Output the (x, y) coordinate of the center of the cell containing the given text.  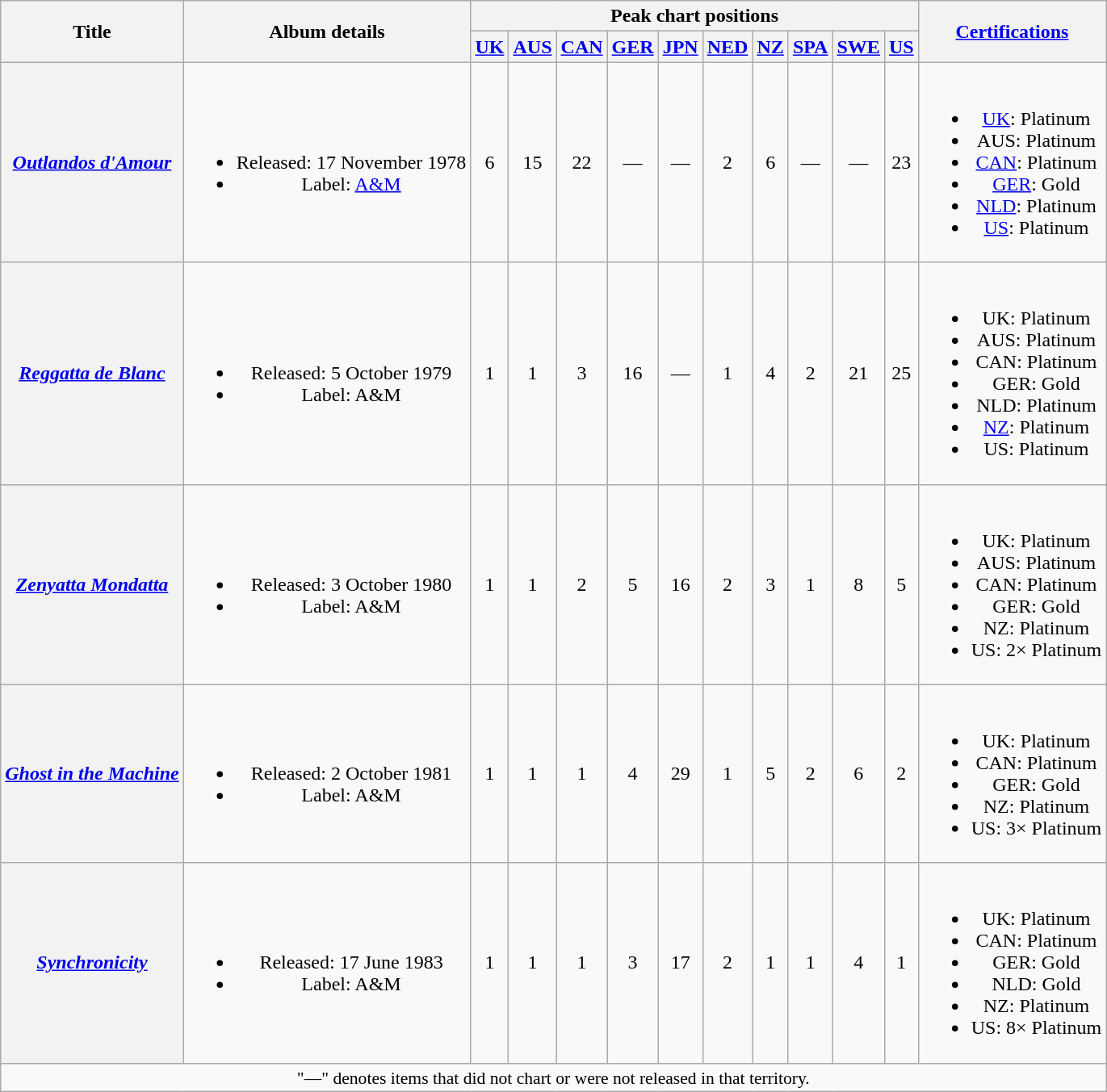
Released: 17 June 1983Label: A&M (327, 963)
Zenyatta Mondatta (92, 584)
JPN (680, 47)
Album details (327, 31)
UK: PlatinumCAN: PlatinumGER: GoldNZ: PlatinumUS: 3× Platinum (1013, 773)
15 (533, 162)
Released: 2 October 1981Label: A&M (327, 773)
CAN (581, 47)
US (901, 47)
22 (581, 162)
Peak chart positions (694, 16)
GER (633, 47)
Certifications (1013, 31)
25 (901, 373)
Released: 3 October 1980Label: A&M (327, 584)
UK: PlatinumCAN: PlatinumGER: GoldNLD: GoldNZ: PlatinumUS: 8× Platinum (1013, 963)
Ghost in the Machine (92, 773)
UK: PlatinumAUS: PlatinumCAN: PlatinumGER: GoldNLD: PlatinumNZ: PlatinumUS: Platinum (1013, 373)
Synchronicity (92, 963)
UK (489, 47)
23 (901, 162)
UK: PlatinumAUS: PlatinumCAN: PlatinumGER: GoldNZ: PlatinumUS: 2× Platinum (1013, 584)
SPA (811, 47)
SWE (858, 47)
NZ (770, 47)
NED (728, 47)
Released: 5 October 1979Label: A&M (327, 373)
Title (92, 31)
8 (858, 584)
UK: PlatinumAUS: PlatinumCAN: PlatinumGER: GoldNLD: PlatinumUS: Platinum (1013, 162)
AUS (533, 47)
Outlandos d'Amour (92, 162)
"—" denotes items that did not chart or were not released in that territory. (554, 1077)
17 (680, 963)
21 (858, 373)
Released: 17 November 1978Label: A&M (327, 162)
29 (680, 773)
Reggatta de Blanc (92, 373)
